Find where the given text appears and provide that cell's center as [X, Y] coordinate. 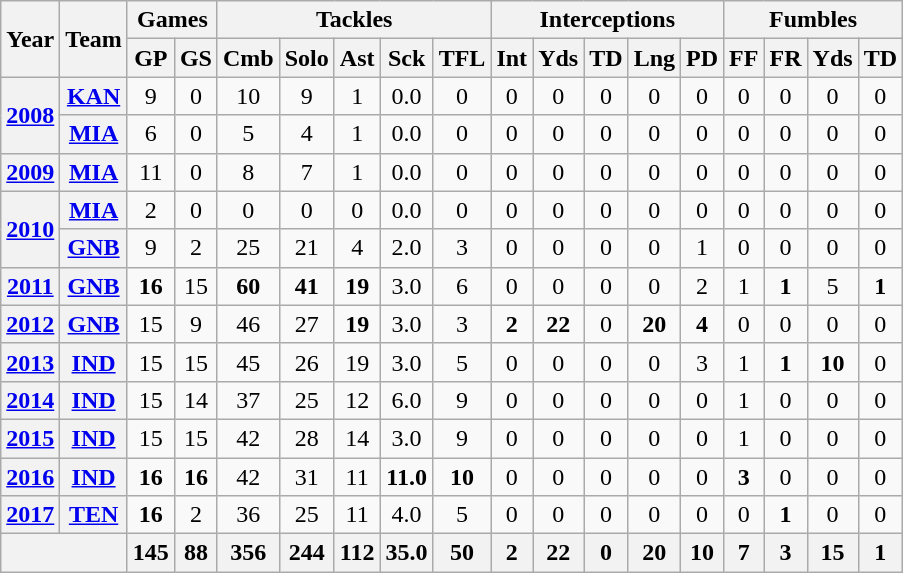
2013 [30, 362]
21 [306, 248]
2014 [30, 400]
2016 [30, 477]
36 [248, 515]
GS [196, 58]
50 [462, 553]
46 [248, 324]
FR [786, 58]
Interceptions [608, 20]
2011 [30, 286]
45 [248, 362]
2012 [30, 324]
KAN [94, 96]
Cmb [248, 58]
37 [248, 400]
Games [172, 20]
4.0 [406, 515]
2017 [30, 515]
TEN [94, 515]
Ast [357, 58]
28 [306, 438]
8 [248, 172]
Int [512, 58]
12 [357, 400]
2.0 [406, 248]
GP [150, 58]
26 [306, 362]
35.0 [406, 553]
145 [150, 553]
27 [306, 324]
41 [306, 286]
6.0 [406, 400]
Solo [306, 58]
112 [357, 553]
60 [248, 286]
TFL [462, 58]
Fumbles [814, 20]
88 [196, 553]
Team [94, 39]
Lng [654, 58]
2008 [30, 115]
2015 [30, 438]
2009 [30, 172]
FF [744, 58]
31 [306, 477]
11.0 [406, 477]
Tackles [354, 20]
Year [30, 39]
2010 [30, 229]
Sck [406, 58]
244 [306, 553]
356 [248, 553]
PD [702, 58]
